Output the [X, Y] coordinate of the center of the cell containing the given text.  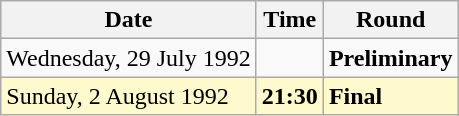
Time [290, 20]
Sunday, 2 August 1992 [129, 96]
Date [129, 20]
Final [390, 96]
Wednesday, 29 July 1992 [129, 58]
Preliminary [390, 58]
21:30 [290, 96]
Round [390, 20]
